Scan for the cell matching the given text and deliver its [x, y] coordinate at center. 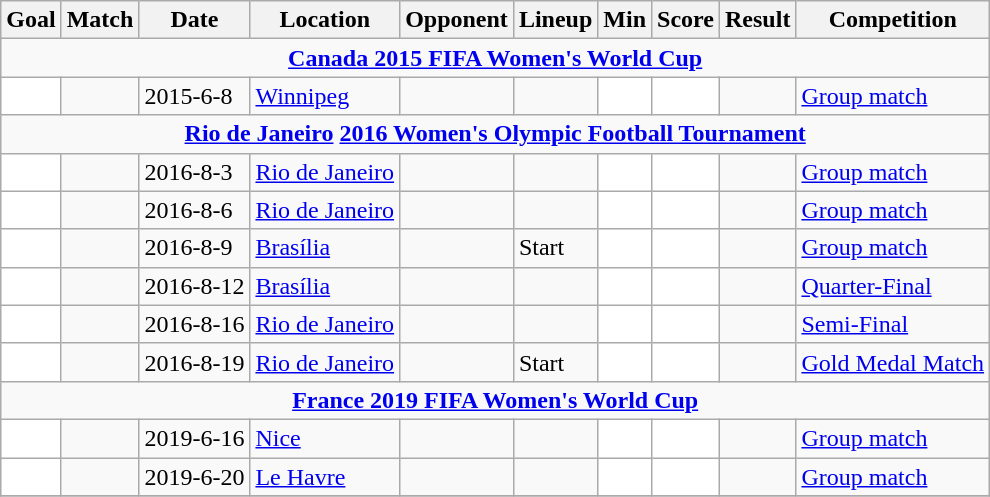
2019-6-20 [194, 477]
Semi-Final [893, 324]
Nice [325, 438]
2016-8-3 [194, 172]
Score [686, 20]
Result [758, 20]
2016-8-9 [194, 248]
Min [625, 20]
Rio de Janeiro 2016 Women's Olympic Football Tournament [496, 134]
2016-8-6 [194, 210]
Le Havre [325, 477]
Match [100, 20]
2015-6-8 [194, 96]
Canada 2015 FIFA Women's World Cup [496, 58]
Quarter-Final [893, 286]
Winnipeg [325, 96]
France 2019 FIFA Women's World Cup [496, 400]
Lineup [555, 20]
Location [325, 20]
2019-6-16 [194, 438]
Opponent [457, 20]
Gold Medal Match [893, 362]
Competition [893, 20]
2016-8-12 [194, 286]
Date [194, 20]
Goal [31, 20]
2016-8-19 [194, 362]
2016-8-16 [194, 324]
